Provide the (x, y) coordinate of the cell's center where the given text is located.  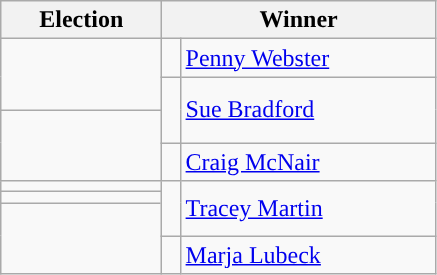
Sue Bradford (308, 110)
Craig McNair (308, 161)
Penny Webster (308, 58)
Election (82, 20)
Winner (299, 20)
Marja Lubeck (308, 255)
Tracey Martin (308, 208)
